Return [X, Y] of the center of cell containing provided text 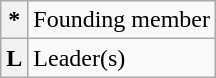
Leader(s) [122, 58]
L [14, 58]
Founding member [122, 20]
* [14, 20]
